Locate the cell with the specified text and output its (X, Y) center coordinate. 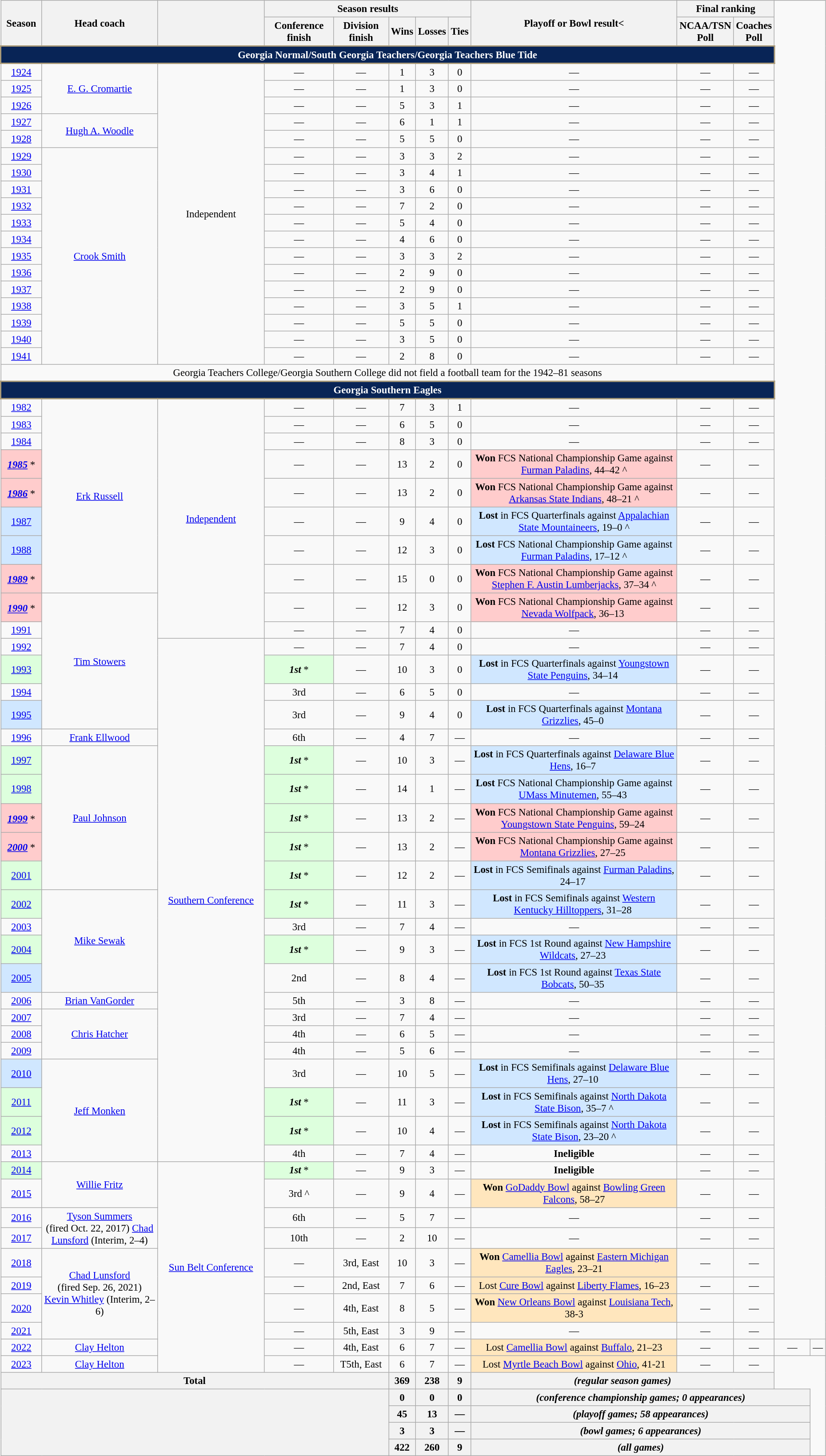
Georgia Normal/South Georgia Teachers/Georgia Teachers Blue Tide (387, 55)
15 (402, 579)
10th (299, 1238)
Sun Belt Conference (211, 1268)
1983 (21, 424)
Lost Camellia Bowl against Buffalo, 21–23 (574, 1348)
2022 (21, 1348)
Lost FCS National Championship Game against UMass Minutemen, 55–43 (574, 789)
2003 (21, 927)
Won FCS National Championship Game against Arkansas State Indians, 48–21 ^ (574, 492)
Erk Russell (100, 496)
1995 (21, 715)
Jeff Monken (100, 1110)
E. G. Cromartie (100, 89)
2004 (21, 949)
Won FCS National Championship Game against Furman Paladins, 44–42 ^ (574, 464)
2007 (21, 1017)
2018 (21, 1262)
Won New Orleans Bowl against Louisiana Tech, 38-3 (574, 1308)
(bowl games; 6 appearances) (641, 1431)
1985 * (21, 464)
Georgia Teachers College/Georgia Southern College did not field a football team for the 1942–81 seasons (387, 373)
Georgia Southern Eagles (387, 390)
Lost in FCS Quarterfinals against Montana Grizzlies, 45–0 (574, 715)
2002 (21, 904)
Lost in FCS Semifinals against Furman Paladins, 24–17 (574, 876)
1988 (21, 550)
1929 (21, 156)
Season (21, 23)
2008 (21, 1034)
Total (195, 1381)
Lost in FCS 1st Round against New Hampshire Wildcats, 27–23 (574, 949)
Won Camellia Bowl against Eastern Michigan Eagles, 23–21 (574, 1262)
1997 (21, 760)
Lost Cure Bowl against Liberty Flames, 16–23 (574, 1285)
2023 (21, 1364)
1934 (21, 240)
1940 (21, 340)
1933 (21, 223)
Lost in FCS Semifinals against Delaware Blue Hens, 27–10 (574, 1074)
Final ranking (726, 9)
Tyson Summers(fired Oct. 22, 2017) Chad Lunsford (Interim, 2–4) (100, 1228)
(regular season games) (623, 1381)
45 (402, 1414)
(all games) (641, 1448)
NCAA/TSN Poll (706, 32)
Hugh A. Woodle (100, 131)
1986 * (21, 492)
Won FCS National Championship Game against Stephen F. Austin Lumberjacks, 37–34 ^ (574, 579)
1989 * (21, 579)
2nd (299, 978)
369 (402, 1381)
1991 (21, 630)
Willie Fritz (100, 1185)
Won FCS National Championship Game against Montana Grizzlies, 27–25 (574, 846)
(conference championship games; 0 appearances) (641, 1398)
1931 (21, 189)
Lost FCS National Championship Game against Furman Paladins, 17–12 ^ (574, 550)
1982 (21, 408)
Won FCS National Championship Game against Nevada Wolfpack, 36–13 (574, 607)
2020 (21, 1308)
Lost in FCS Quarterfinals against Delaware Blue Hens, 16–7 (574, 760)
2014 (21, 1171)
Won FCS National Championship Game against Youngstown State Penguins, 59–24 (574, 818)
2006 (21, 1001)
1936 (21, 273)
Head coach (100, 23)
2000 * (21, 846)
1925 (21, 89)
1993 (21, 669)
1987 (21, 522)
1930 (21, 172)
5th, East (361, 1331)
422 (402, 1448)
Paul Johnson (100, 818)
2nd, East (361, 1285)
Lost in FCS Semifinals against North Dakota State Bison, 23–20 ^ (574, 1131)
1998 (21, 789)
Lost in FCS 1st Round against Texas State Bobcats, 50–35 (574, 978)
5th (299, 1001)
2019 (21, 1285)
Crook Smith (100, 256)
3rd ^ (299, 1193)
Playoff or Bowl result< (574, 23)
Lost in FCS Quarterfinals against Youngstown State Penguins, 34–14 (574, 669)
Ties (459, 32)
3rd, East (361, 1262)
1928 (21, 139)
1935 (21, 256)
1992 (21, 647)
(playoff games; 58 appearances) (641, 1414)
2015 (21, 1193)
Lost in FCS Quarterfinals against Appalachian State Mountaineers, 19–0 ^ (574, 522)
1938 (21, 306)
1984 (21, 441)
1924 (21, 72)
2010 (21, 1074)
Chris Hatcher (100, 1034)
2012 (21, 1131)
1927 (21, 122)
260 (432, 1448)
Southern Conference (211, 900)
Season results (368, 9)
2009 (21, 1051)
1996 (21, 738)
2016 (21, 1218)
14 (402, 789)
Lost in FCS Semifinals against Western Kentucky Hilltoppers, 31–28 (574, 904)
1937 (21, 289)
1994 (21, 692)
Wins (402, 32)
2011 (21, 1102)
2005 (21, 978)
1939 (21, 323)
1990 * (21, 607)
1926 (21, 106)
2017 (21, 1238)
1941 (21, 356)
Won GoDaddy Bowl against Bowling Green Falcons, 58–27 (574, 1193)
2021 (21, 1331)
Chad Lunsford(fired Sep. 26, 2021) Kevin Whitley (Interim, 2–6) (100, 1293)
Conference finish (299, 32)
Frank Ellwood (100, 738)
Division finish (361, 32)
2013 (21, 1154)
Lost in FCS Semifinals against North Dakota State Bison, 35–7 ^ (574, 1102)
Coaches Poll (754, 32)
1999 * (21, 818)
Brian VanGorder (100, 1001)
238 (432, 1381)
2001 (21, 876)
Mike Sewak (100, 940)
1932 (21, 206)
T5th, East (361, 1364)
Tim Stowers (100, 661)
Lost Myrtle Beach Bowl against Ohio, 41-21 (574, 1364)
Losses (432, 32)
